From the cell containing the given text, extract its center point as (X, Y) coordinate. 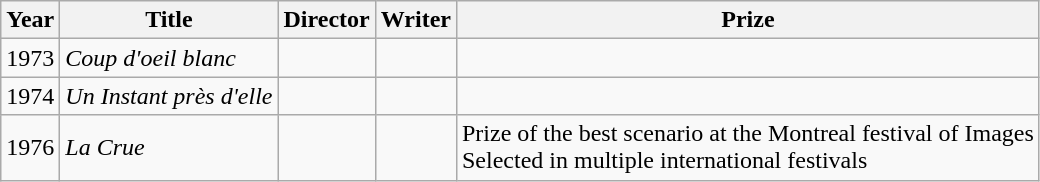
Prize of the best scenario at the Montreal festival of ImagesSelected in multiple international festivals (748, 148)
Coup d'oeil blanc (169, 58)
Un Instant près d'elle (169, 96)
Director (326, 20)
Title (169, 20)
Writer (416, 20)
Year (30, 20)
1973 (30, 58)
1974 (30, 96)
1976 (30, 148)
La Crue (169, 148)
Prize (748, 20)
